For the text-containing cell, return its midpoint in (x, y) coordinate format. 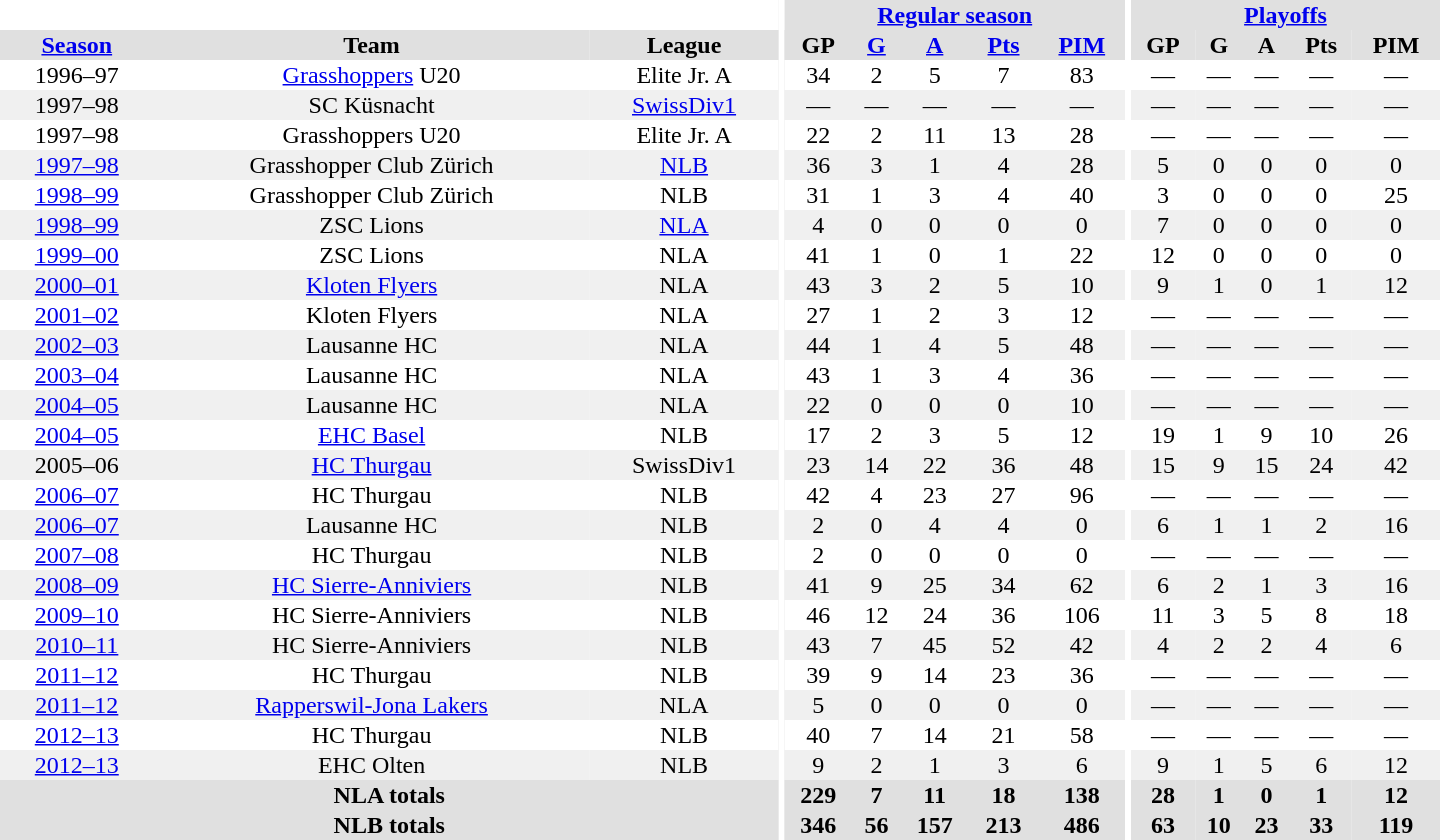
8 (1321, 615)
83 (1082, 75)
1999–00 (77, 255)
26 (1396, 435)
157 (934, 825)
Season (77, 45)
44 (818, 345)
13 (1004, 135)
58 (1082, 735)
Rapperswil-Jona Lakers (372, 705)
League (684, 45)
2009–10 (77, 615)
1996–97 (77, 75)
486 (1082, 825)
56 (877, 825)
229 (818, 795)
62 (1082, 585)
33 (1321, 825)
45 (934, 645)
52 (1004, 645)
NLB totals (390, 825)
EHC Basel (372, 435)
138 (1082, 795)
31 (818, 195)
2001–02 (77, 315)
NLA totals (390, 795)
2008–09 (77, 585)
2000–01 (77, 285)
346 (818, 825)
Team (372, 45)
46 (818, 615)
63 (1163, 825)
17 (818, 435)
2003–04 (77, 375)
106 (1082, 615)
2007–08 (77, 555)
Playoffs (1286, 15)
39 (818, 675)
119 (1396, 825)
EHC Olten (372, 765)
96 (1082, 495)
SC Küsnacht (372, 105)
2010–11 (77, 645)
Regular season (955, 15)
2005–06 (77, 465)
2002–03 (77, 345)
21 (1004, 735)
213 (1004, 825)
19 (1163, 435)
